Return the (X, Y) coordinate for the center point of the cell that contains the specified text.  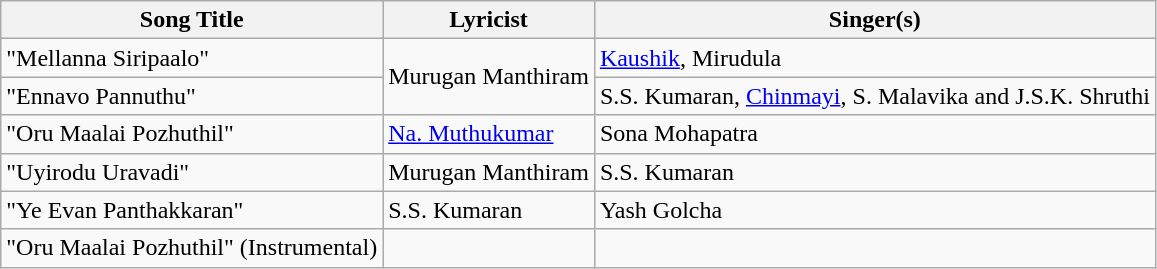
"Oru Maalai Pozhuthil" (Instrumental) (192, 248)
"Uyirodu Uravadi" (192, 172)
Song Title (192, 20)
Lyricist (489, 20)
Singer(s) (874, 20)
S.S. Kumaran, Chinmayi, S. Malavika and J.S.K. Shruthi (874, 96)
Sona Mohapatra (874, 134)
Yash Golcha (874, 210)
"Mellanna Siripaalo" (192, 58)
"Oru Maalai Pozhuthil" (192, 134)
Kaushik, Mirudula (874, 58)
Na. Muthukumar (489, 134)
"Ennavo Pannuthu" (192, 96)
"Ye Evan Panthakkaran" (192, 210)
